Search for the cell housing the specified text and yield its (x, y) center coordinate. 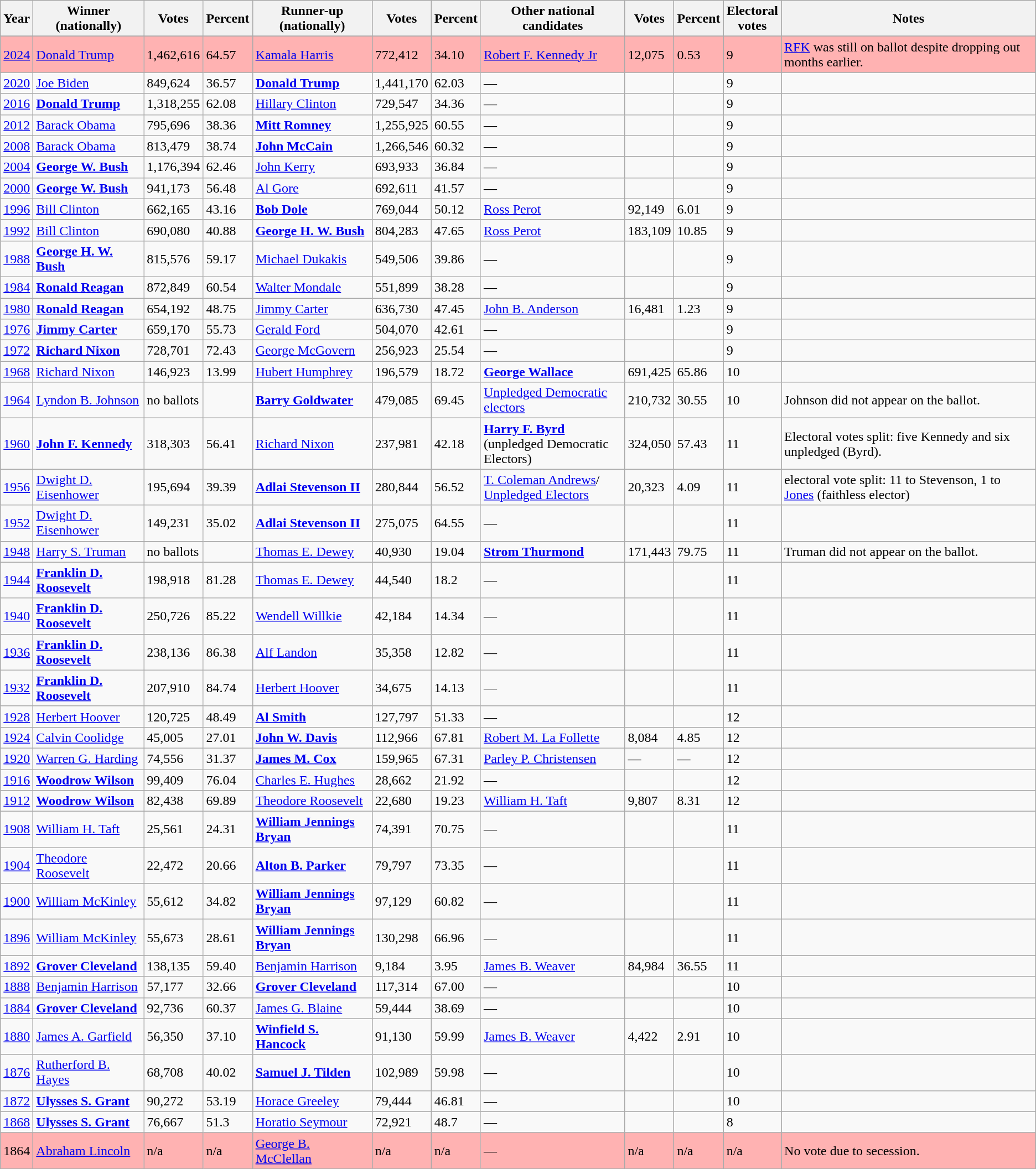
479,085 (402, 401)
39.86 (456, 259)
659,170 (174, 330)
1932 (17, 688)
40.88 (228, 230)
9,807 (650, 801)
1876 (17, 1072)
4,422 (650, 1037)
1,255,925 (402, 125)
Warren G. Harding (89, 758)
1908 (17, 830)
Notes (909, 19)
Strom Thurmond (552, 552)
210,732 (650, 401)
John W. Davis (312, 737)
Barry Goldwater (312, 401)
62.08 (228, 104)
772,412 (402, 54)
84.74 (228, 688)
19.23 (456, 801)
37.10 (228, 1037)
76,667 (174, 1122)
Hillary Clinton (312, 104)
16,481 (650, 308)
40.02 (228, 1072)
51.33 (456, 716)
Samuel J. Tilden (312, 1072)
22,472 (174, 865)
8,084 (650, 737)
872,849 (174, 287)
59.99 (456, 1037)
electoral vote split: 11 to Stevenson, 1 to Jones (faithless elector) (909, 487)
68,708 (174, 1072)
66.96 (456, 937)
60.32 (456, 146)
97,129 (402, 902)
256,923 (402, 351)
69.89 (228, 801)
636,730 (402, 308)
81.28 (228, 580)
Alton B. Parker (312, 865)
1868 (17, 1122)
2024 (17, 54)
46.81 (456, 1101)
60.55 (456, 125)
Parley P. Christensen (552, 758)
67.31 (456, 758)
2.91 (698, 1037)
1960 (17, 444)
1940 (17, 616)
Hubert Humphrey (312, 372)
28,662 (402, 780)
72,921 (402, 1122)
67.00 (456, 987)
1968 (17, 372)
551,899 (402, 287)
48.7 (456, 1122)
Joe Biden (89, 83)
149,231 (174, 523)
40,930 (402, 552)
82,438 (174, 801)
Gerald Ford (312, 330)
22,680 (402, 801)
1996 (17, 209)
Kamala Harris (312, 54)
12.82 (456, 652)
1952 (17, 523)
196,579 (402, 372)
62.03 (456, 83)
51.3 (228, 1122)
2004 (17, 167)
4.85 (698, 737)
34,675 (402, 688)
Bob Dole (312, 209)
92,149 (650, 209)
1884 (17, 1008)
James A. Garfield (89, 1037)
1992 (17, 230)
42.18 (456, 444)
31.37 (228, 758)
79,797 (402, 865)
65.86 (698, 372)
690,080 (174, 230)
1888 (17, 987)
102,989 (402, 1072)
64.57 (228, 54)
Walter Mondale (312, 287)
1948 (17, 552)
941,173 (174, 188)
55,612 (174, 902)
1,176,394 (174, 167)
728,701 (174, 351)
3.95 (456, 966)
36.55 (698, 966)
1896 (17, 937)
4.09 (698, 487)
9,184 (402, 966)
Runner-up (nationally) (312, 19)
39.39 (228, 487)
1,462,616 (174, 54)
127,797 (402, 716)
36.57 (228, 83)
1.23 (698, 308)
183,109 (650, 230)
56.48 (228, 188)
T. Coleman Andrews/Unpledged Electors (552, 487)
2008 (17, 146)
45,005 (174, 737)
30.55 (698, 401)
691,425 (650, 372)
73.35 (456, 865)
Year (17, 19)
72.43 (228, 351)
238,136 (174, 652)
56.41 (228, 444)
48.75 (228, 308)
171,443 (650, 552)
57,177 (174, 987)
James M. Cox (312, 758)
George B. McClellan (312, 1151)
318,303 (174, 444)
25.54 (456, 351)
Mitt Romney (312, 125)
12,075 (650, 54)
George McGovern (312, 351)
Wendell Willkie (312, 616)
138,135 (174, 966)
250,726 (174, 616)
Michael Dukakis (312, 259)
92,736 (174, 1008)
70.75 (456, 830)
2020 (17, 83)
1,318,255 (174, 104)
280,844 (402, 487)
769,044 (402, 209)
John McCain (312, 146)
56.52 (456, 487)
John F. Kennedy (89, 444)
Truman did not appear on the ballot. (909, 552)
804,283 (402, 230)
207,910 (174, 688)
1924 (17, 737)
275,075 (402, 523)
60.54 (228, 287)
237,981 (402, 444)
Electoral votes split: five Kennedy and six unpledged (Byrd). (909, 444)
John Kerry (312, 167)
130,298 (402, 937)
No vote due to secession. (909, 1151)
91,130 (402, 1037)
Harry F. Byrd(unpledged Democratic Electors) (552, 444)
Other nationalcandidates (552, 19)
1920 (17, 758)
1892 (17, 966)
34.82 (228, 902)
549,506 (402, 259)
729,547 (402, 104)
86.38 (228, 652)
Unpledged Democratic electors (552, 401)
504,070 (402, 330)
Charles E. Hughes (312, 780)
34.36 (456, 104)
47.45 (456, 308)
99,409 (174, 780)
18.2 (456, 580)
21.92 (456, 780)
10.85 (698, 230)
84,984 (650, 966)
0.53 (698, 54)
Electoralvotes (752, 19)
George Wallace (552, 372)
27.01 (228, 737)
1912 (17, 801)
25,561 (174, 830)
38.36 (228, 125)
69.45 (456, 401)
1916 (17, 780)
Winfield S. Hancock (312, 1037)
28.61 (228, 937)
Abraham Lincoln (89, 1151)
Lyndon B. Johnson (89, 401)
117,314 (402, 987)
654,192 (174, 308)
38.28 (456, 287)
2016 (17, 104)
79,444 (402, 1101)
59.17 (228, 259)
8.31 (698, 801)
64.55 (456, 523)
John B. Anderson (552, 308)
47.65 (456, 230)
59.40 (228, 966)
38.74 (228, 146)
Horace Greeley (312, 1101)
67.81 (456, 737)
Alf Landon (312, 652)
Al Smith (312, 716)
Robert F. Kennedy Jr (552, 54)
Rutherford B. Hayes (89, 1072)
1944 (17, 580)
815,576 (174, 259)
42.61 (456, 330)
1972 (17, 351)
55,673 (174, 937)
1900 (17, 902)
42,184 (402, 616)
Al Gore (312, 188)
Harry S. Truman (89, 552)
60.37 (228, 1008)
55.73 (228, 330)
43.16 (228, 209)
59.98 (456, 1072)
Winner (nationally) (89, 19)
1864 (17, 1151)
36.84 (456, 167)
74,556 (174, 758)
85.22 (228, 616)
849,624 (174, 83)
13.99 (228, 372)
120,725 (174, 716)
1956 (17, 487)
14.13 (456, 688)
74,391 (402, 830)
795,696 (174, 125)
1,266,546 (402, 146)
32.66 (228, 987)
1936 (17, 652)
692,611 (402, 188)
35,358 (402, 652)
195,694 (174, 487)
112,966 (402, 737)
693,933 (402, 167)
76.04 (228, 780)
1928 (17, 716)
Johnson did not appear on the ballot. (909, 401)
RFK was still on ballot despite dropping out months earlier. (909, 54)
50.12 (456, 209)
324,050 (650, 444)
41.57 (456, 188)
662,165 (174, 209)
35.02 (228, 523)
1964 (17, 401)
79.75 (698, 552)
19.04 (456, 552)
14.34 (456, 616)
57.43 (698, 444)
James G. Blaine (312, 1008)
1904 (17, 865)
1872 (17, 1101)
24.31 (228, 830)
90,272 (174, 1101)
813,479 (174, 146)
38.69 (456, 1008)
59,444 (402, 1008)
53.19 (228, 1101)
1984 (17, 287)
1988 (17, 259)
1,441,170 (402, 83)
20.66 (228, 865)
6.01 (698, 209)
2000 (17, 188)
60.82 (456, 902)
34.10 (456, 54)
2012 (17, 125)
1980 (17, 308)
44,540 (402, 580)
146,923 (174, 372)
Horatio Seymour (312, 1122)
48.49 (228, 716)
1976 (17, 330)
159,965 (402, 758)
1880 (17, 1037)
20,323 (650, 487)
Robert M. La Follette (552, 737)
18.72 (456, 372)
8 (752, 1122)
56,350 (174, 1037)
62.46 (228, 167)
Calvin Coolidge (89, 737)
198,918 (174, 580)
